Pinpoint the cell where the given text exists, returning its [x, y] midpoint coordinate. 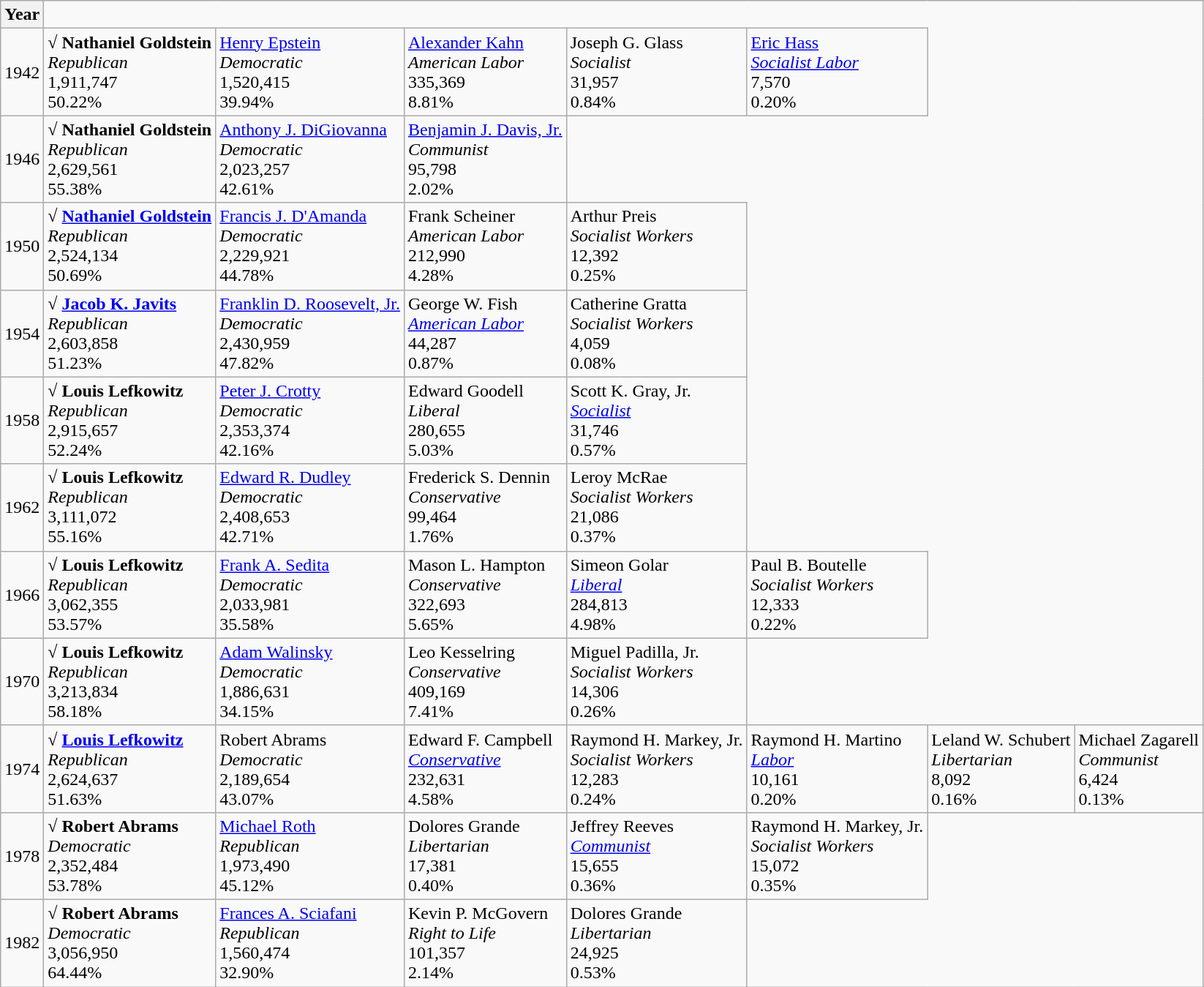
Robert AbramsDemocratic2,189,65443.07% [310, 768]
Simeon GolarLiberal284,8134.98% [657, 594]
Kevin P. McGovernRight to Life101,3572.14% [485, 942]
Edward R. DudleyDemocratic2,408,65342.71% [310, 508]
Franklin D. Roosevelt, Jr.Democratic2,430,95947.82% [310, 334]
Edward GoodellLiberal280,6555.03% [485, 420]
Miguel Padilla, Jr.Socialist Workers14,3060.26% [657, 682]
Dolores GrandeLibertarian24,9250.53% [657, 942]
Jeffrey ReevesCommunist15,6550.36% [657, 856]
Raymond H. MartinoLabor10,1610.20% [837, 768]
1942 [22, 72]
Benjamin J. Davis, Jr.Communist95,7982.02% [485, 160]
1966 [22, 594]
√ Robert AbramsDemocratic3,056,95064.44% [130, 942]
Francis J. D'AmandaDemocratic2,229,92144.78% [310, 246]
√ Jacob K. JavitsRepublican2,603,85851.23% [130, 334]
Peter J. CrottyDemocratic2,353,37442.16% [310, 420]
Anthony J. DiGiovannaDemocratic2,023,25742.61% [310, 160]
1962 [22, 508]
Leroy McRaeSocialist Workers21,0860.37% [657, 508]
Henry EpsteinDemocratic1,520,41539.94% [310, 72]
Raymond H. Markey, Jr.Socialist Workers15,0720.35% [837, 856]
Leo KesselringConservative409,1697.41% [485, 682]
√ Louis LefkowitzRepublican2,915,65752.24% [130, 420]
Edward F. CampbellConservative232,6314.58% [485, 768]
1974 [22, 768]
√ Nathaniel GoldsteinRepublican1,911,74750.22% [130, 72]
1982 [22, 942]
Alexander KahnAmerican Labor335,3698.81% [485, 72]
Raymond H. Markey, Jr.Socialist Workers12,2830.24% [657, 768]
George W. FishAmerican Labor44,2870.87% [485, 334]
Dolores GrandeLibertarian17,3810.40% [485, 856]
Mason L. HamptonConservative322,6935.65% [485, 594]
√ Louis LefkowitzRepublican2,624,63751.63% [130, 768]
Leland W. SchubertLibertarian8,0920.16% [1001, 768]
1950 [22, 246]
√ Louis LefkowitzRepublican3,111,07255.16% [130, 508]
Frederick S. DenninConservative99,4641.76% [485, 508]
Year [22, 15]
√ Nathaniel GoldsteinRepublican2,629,56155.38% [130, 160]
Frank A. SeditaDemocratic2,033,98135.58% [310, 594]
Catherine GrattaSocialist Workers4,0590.08% [657, 334]
Frances A. SciafaniRepublican1,560,47432.90% [310, 942]
Eric HassSocialist Labor7,5700.20% [837, 72]
√ Louis LefkowitzRepublican3,213,83458.18% [130, 682]
Paul B. BoutelleSocialist Workers12,3330.22% [837, 594]
Joseph G. GlassSocialist31,9570.84% [657, 72]
Arthur PreisSocialist Workers12,3920.25% [657, 246]
Adam WalinskyDemocratic1,886,63134.15% [310, 682]
Frank ScheinerAmerican Labor212,9904.28% [485, 246]
Michael RothRepublican1,973,49045.12% [310, 856]
1954 [22, 334]
√ Nathaniel GoldsteinRepublican2,524,13450.69% [130, 246]
1978 [22, 856]
1946 [22, 160]
1970 [22, 682]
1958 [22, 420]
Michael ZagarellCommunist6,4240.13% [1139, 768]
√ Robert AbramsDemocratic2,352,48453.78% [130, 856]
√ Louis LefkowitzRepublican3,062,35553.57% [130, 594]
Scott K. Gray, Jr.Socialist31,7460.57% [657, 420]
